Extract the (X, Y) coordinate from the center of the cell holding the provided text.  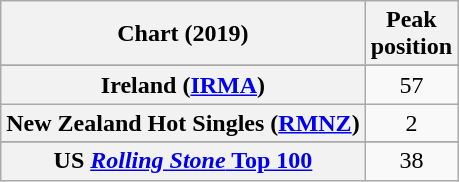
38 (411, 161)
57 (411, 85)
Chart (2019) (183, 34)
New Zealand Hot Singles (RMNZ) (183, 123)
Peakposition (411, 34)
US Rolling Stone Top 100 (183, 161)
2 (411, 123)
Ireland (IRMA) (183, 85)
